Locate the cell with the specified text and output its (x, y) center coordinate. 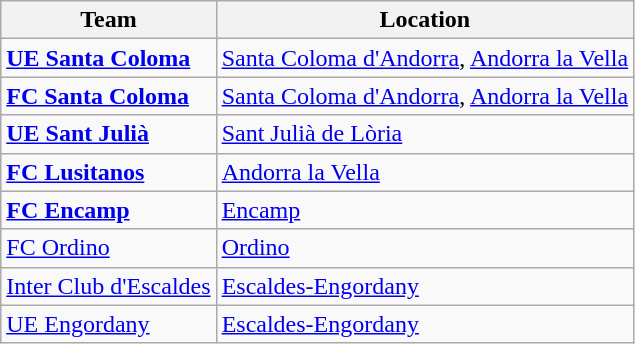
UE Santa Coloma (108, 58)
Encamp (425, 210)
Team (108, 20)
Andorra la Vella (425, 172)
FC Santa Coloma (108, 96)
UE Sant Julià (108, 134)
FC Ordino (108, 248)
Sant Julià de Lòria (425, 134)
FC Encamp (108, 210)
Inter Club d'Escaldes (108, 286)
Ordino (425, 248)
FC Lusitanos (108, 172)
Location (425, 20)
UE Engordany (108, 324)
